Detect which cell encompasses the target text, then output its [X, Y] center coordinate. 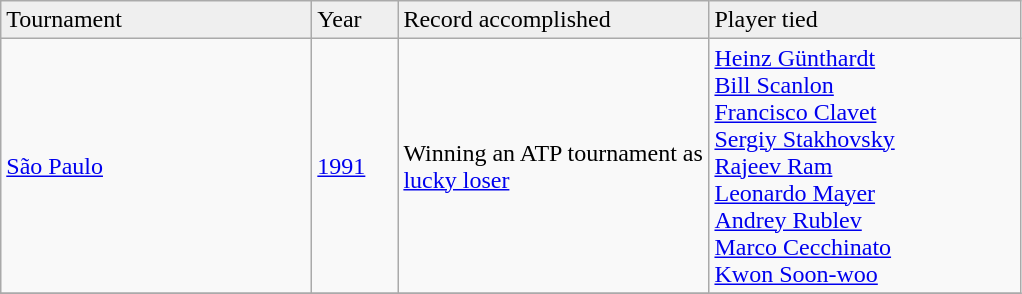
1991 [355, 166]
Heinz GünthardtBill ScanlonFrancisco ClavetSergiy StakhovskyRajeev RamLeonardo MayerAndrey RublevMarco CecchinatoKwon Soon-woo [864, 166]
Year [355, 20]
Winning an ATP tournament as lucky loser [554, 166]
Record accomplished [554, 20]
São Paulo [156, 166]
Player tied [864, 20]
Tournament [156, 20]
